Locate the cell with the specified text and output its (X, Y) center coordinate. 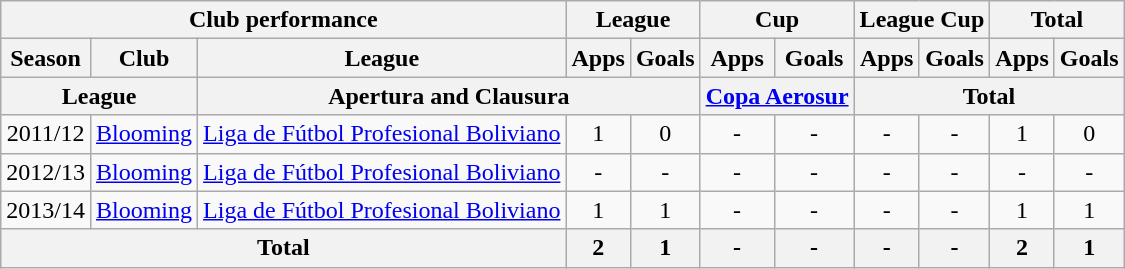
2013/14 (46, 210)
League Cup (922, 20)
2012/13 (46, 172)
Copa Aerosur (777, 96)
Apertura and Clausura (450, 96)
2011/12 (46, 134)
Club (144, 58)
Season (46, 58)
Cup (777, 20)
Club performance (284, 20)
